Search for the cell housing the specified text and yield its (x, y) center coordinate. 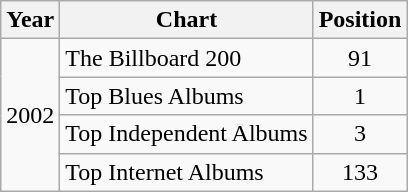
Position (360, 20)
Top Blues Albums (186, 96)
1 (360, 96)
The Billboard 200 (186, 58)
3 (360, 134)
Top Independent Albums (186, 134)
Top Internet Albums (186, 172)
91 (360, 58)
133 (360, 172)
2002 (30, 115)
Chart (186, 20)
Year (30, 20)
